Provide the (x, y) coordinate of the cell's center where the given text is located.  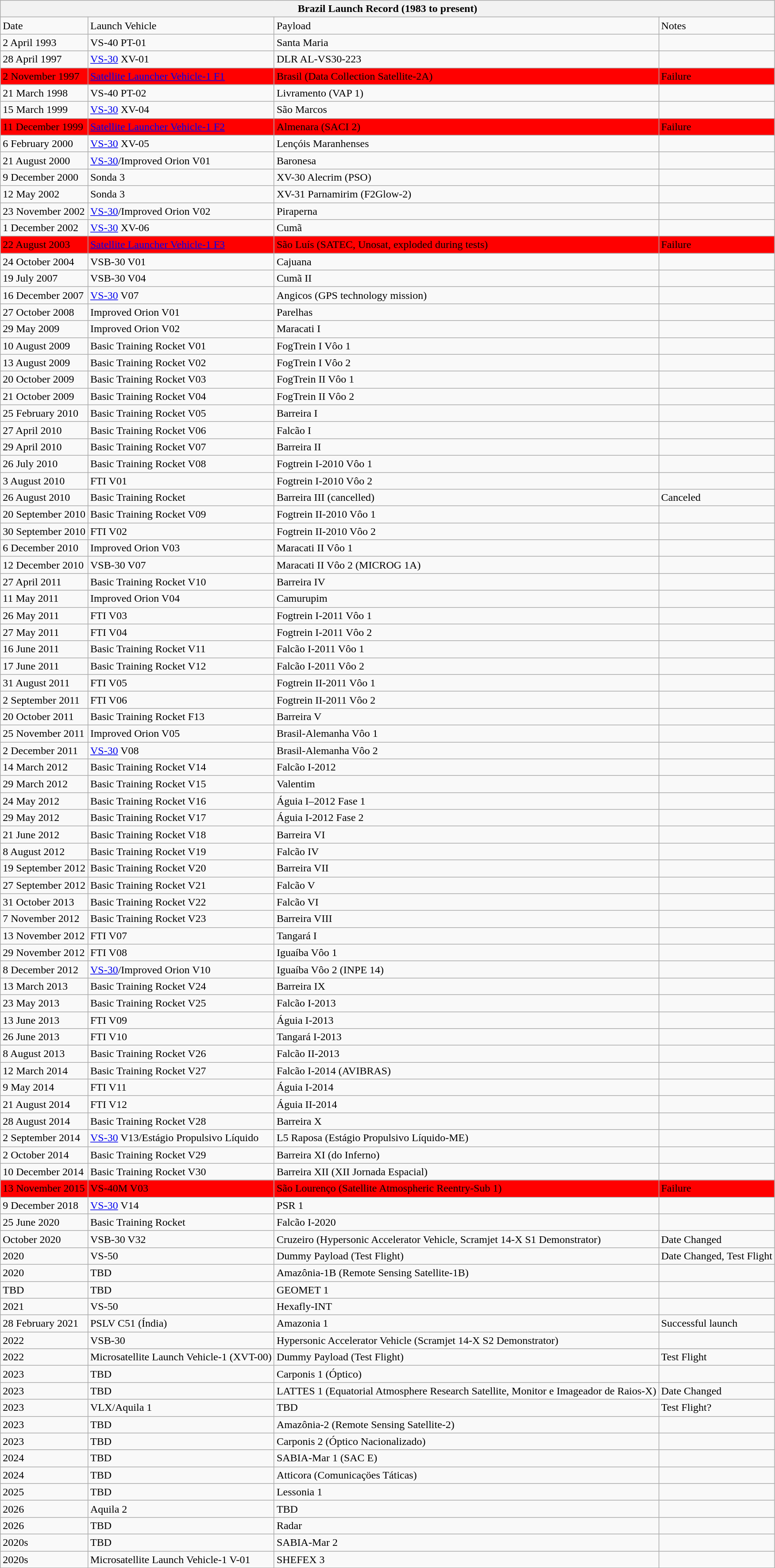
Falcão I-2011 Vôo 1 (467, 649)
Brasil (Data Collection Satellite-2A) (467, 76)
Basic Training Rocket V17 (181, 818)
13 August 2009 (44, 363)
Falcão II-2013 (467, 1054)
13 June 2013 (44, 1020)
FTI V08 (181, 952)
17 June 2011 (44, 666)
28 February 2021 (44, 1324)
São Luís (SATEC, Unosat, exploded during tests) (467, 245)
1 December 2002 (44, 228)
Falcão I-2013 (467, 1003)
Basic Training Rocket V24 (181, 986)
28 August 2014 (44, 1121)
L5 Raposa (Estágio Propulsivo Líquido-ME) (467, 1138)
Cumã (467, 228)
Basic Training Rocket V28 (181, 1121)
Basic Training Rocket V27 (181, 1071)
Barreira II (467, 447)
Lençóis Maranhenses (467, 143)
Carponis 1 (Óptico) (467, 1374)
26 June 2013 (44, 1037)
Improved Orion V01 (181, 312)
Basic Training Rocket F13 (181, 716)
Successful launch (717, 1324)
Fogtrein II-2011 Vôo 2 (467, 700)
21 August 2014 (44, 1104)
Launch Vehicle (181, 26)
20 October 2011 (44, 716)
Parelhas (467, 312)
FTI V03 (181, 616)
FogTrein II Vôo 1 (467, 379)
26 May 2011 (44, 616)
10 August 2009 (44, 346)
26 July 2010 (44, 464)
VS-30 XV-05 (181, 143)
Iguaíba Vôo 2 (INPE 14) (467, 969)
29 May 2009 (44, 329)
20 October 2009 (44, 379)
27 April 2010 (44, 430)
Basic Training Rocket V21 (181, 885)
29 November 2012 (44, 952)
8 December 2012 (44, 969)
Brasil-Alemanha Vôo 2 (467, 751)
VS-30 V13/Estágio Propulsivo Líquido (181, 1138)
Valentim (467, 784)
Barreira VII (467, 868)
Basic Training Rocket V05 (181, 413)
14 March 2012 (44, 767)
FogTrein I Vôo 1 (467, 346)
21 October 2009 (44, 396)
Santa Maria (467, 43)
Satellite Launcher Vehicle-1 F2 (181, 127)
Fogtrein I-2011 Vôo 1 (467, 616)
VS-30/Improved Orion V02 (181, 211)
Cruzeiro (Hypersonic Accelerator Vehicle, Scramjet 14-X S1 Demonstrator) (467, 1239)
27 May 2011 (44, 632)
FTI V12 (181, 1104)
Notes (717, 26)
20 September 2010 (44, 515)
21 August 2000 (44, 160)
Hexafly-INT (467, 1307)
Falcão I (467, 430)
SABIA-Mar 2 (467, 1542)
Falcão VI (467, 902)
2 September 2014 (44, 1138)
Cumã II (467, 279)
VSB-30 V04 (181, 279)
Lessonia 1 (467, 1492)
FTI V02 (181, 531)
29 April 2010 (44, 447)
Maracati II Vôo 1 (467, 548)
Basic Training Rocket V03 (181, 379)
VS-30/Improved Orion V10 (181, 969)
27 September 2012 (44, 885)
24 May 2012 (44, 801)
19 July 2007 (44, 279)
Falcão IV (467, 852)
22 August 2003 (44, 245)
VS-30 V14 (181, 1205)
Microsatellite Launch Vehicle-1 (XVT-00) (181, 1357)
Cajuana (467, 262)
9 December 2000 (44, 177)
Improved Orion V02 (181, 329)
Almenara (SACI 2) (467, 127)
Barreira IV (467, 582)
Tangará I (467, 936)
VSB-30 V01 (181, 262)
Águia I-2012 Fase 2 (467, 818)
Amazônia-2 (Remote Sensing Satellite-2) (467, 1425)
Improved Orion V05 (181, 733)
Basic Training Rocket V08 (181, 464)
6 February 2000 (44, 143)
VS-30 V08 (181, 751)
Livramento (VAP 1) (467, 93)
25 February 2010 (44, 413)
Fogtrein I-2010 Vôo 1 (467, 464)
Falcão I-2020 (467, 1222)
Baronesa (467, 160)
Amazonia 1 (467, 1324)
FTI V09 (181, 1020)
FTI V06 (181, 700)
October 2020 (44, 1239)
FTI V07 (181, 936)
DLR AL-VS30-223 (467, 59)
Barreira XII (XII Jornada Espacial) (467, 1172)
16 June 2011 (44, 649)
Barreira V (467, 716)
FTI V04 (181, 632)
VS-40M V03 (181, 1189)
2 December 2011 (44, 751)
Fogtrein I-2011 Vôo 2 (467, 632)
VS-30 XV-04 (181, 110)
Águia I–2012 Fase 1 (467, 801)
Test Flight? (717, 1408)
21 June 2012 (44, 835)
2 October 2014 (44, 1155)
13 March 2013 (44, 986)
VS-30 V07 (181, 295)
Falcão I-2014 (AVIBRAS) (467, 1071)
Maracati I (467, 329)
Canceled (717, 498)
28 April 1997 (44, 59)
Radar (467, 1525)
Date (44, 26)
25 June 2020 (44, 1222)
XV-31 Parnamirim (F2Glow-2) (467, 194)
FTI V11 (181, 1088)
24 October 2004 (44, 262)
Basic Training Rocket V12 (181, 666)
VLX/Aquila 1 (181, 1408)
13 November 2012 (44, 936)
Iguaíba Vôo 1 (467, 952)
Amazônia-1B (Remote Sensing Satellite-1B) (467, 1273)
15 March 1999 (44, 110)
Falcão V (467, 885)
Piraperna (467, 211)
Improved Orion V03 (181, 548)
Barreira XI (do Inferno) (467, 1155)
6 December 2010 (44, 548)
Basic Training Rocket V20 (181, 868)
GEOMET 1 (467, 1290)
12 March 2014 (44, 1071)
PSLV C51 (Índia) (181, 1324)
VSB-30 (181, 1340)
Basic Training Rocket V01 (181, 346)
25 November 2011 (44, 733)
São Marcos (467, 110)
Fogtrein II-2011 Vôo 1 (467, 683)
XV-30 Alecrim (PSO) (467, 177)
11 December 1999 (44, 127)
PSR 1 (467, 1205)
Brasil-Alemanha Vôo 1 (467, 733)
8 August 2013 (44, 1054)
Date Changed, Test Flight (717, 1256)
Improved Orion V04 (181, 599)
Test Flight (717, 1357)
16 December 2007 (44, 295)
Águia II-2014 (467, 1104)
Barreira X (467, 1121)
Basic Training Rocket V14 (181, 767)
Basic Training Rocket V18 (181, 835)
Basic Training Rocket V10 (181, 582)
FogTrein I Vôo 2 (467, 363)
12 May 2002 (44, 194)
LATTES 1 (Equatorial Atmosphere Research Satellite, Monitor e Imageador de Raios-X) (467, 1391)
Maracati II Vôo 2 (MICROG 1A) (467, 565)
Aquila 2 (181, 1509)
São Lourenço (Satellite Atmospheric Reentry-Sub 1) (467, 1189)
26 August 2010 (44, 498)
Fogtrein II-2010 Vôo 2 (467, 531)
Tangará I-2013 (467, 1037)
10 December 2014 (44, 1172)
Basic Training Rocket V26 (181, 1054)
Águia I-2013 (467, 1020)
Basic Training Rocket V04 (181, 396)
2025 (44, 1492)
SABIA-Mar 1 (SAC E) (467, 1458)
Barreira IX (467, 986)
FogTrein II Vôo 2 (467, 396)
FTI V01 (181, 480)
Basic Training Rocket V22 (181, 902)
3 August 2010 (44, 480)
Carponis 2 (Óptico Nacionalizado) (467, 1441)
Basic Training Rocket V25 (181, 1003)
12 December 2010 (44, 565)
Atticora (Comunicaçöes Táticas) (467, 1475)
Basic Training Rocket V15 (181, 784)
2 April 1993 (44, 43)
FTI V10 (181, 1037)
Basic Training Rocket V30 (181, 1172)
Basic Training Rocket V07 (181, 447)
9 December 2018 (44, 1205)
Brazil Launch Record (1983 to present) (388, 9)
VS-30 XV-01 (181, 59)
11 May 2011 (44, 599)
Basic Training Rocket V19 (181, 852)
VS-40 PT-02 (181, 93)
8 August 2012 (44, 852)
Satellite Launcher Vehicle-1 F1 (181, 76)
FTI V05 (181, 683)
Águia I-2014 (467, 1088)
23 May 2013 (44, 1003)
Basic Training Rocket V16 (181, 801)
31 October 2013 (44, 902)
13 November 2015 (44, 1189)
2 November 1997 (44, 76)
19 September 2012 (44, 868)
Fogtrein I-2010 Vôo 2 (467, 480)
27 October 2008 (44, 312)
Payload (467, 26)
VS-40 PT-01 (181, 43)
Basic Training Rocket V09 (181, 515)
Basic Training Rocket V06 (181, 430)
Barreira VI (467, 835)
Basic Training Rocket V23 (181, 919)
7 November 2012 (44, 919)
9 May 2014 (44, 1088)
29 May 2012 (44, 818)
Barreira VIII (467, 919)
SHEFEX 3 (467, 1559)
29 March 2012 (44, 784)
21 March 1998 (44, 93)
Hypersonic Accelerator Vehicle (Scramjet 14-X S2 Demonstrator) (467, 1340)
2 September 2011 (44, 700)
27 April 2011 (44, 582)
VS-30 XV-06 (181, 228)
Basic Training Rocket V11 (181, 649)
Camurupim (467, 599)
Basic Training Rocket V02 (181, 363)
Barreira I (467, 413)
Satellite Launcher Vehicle-1 F3 (181, 245)
2021 (44, 1307)
Basic Training Rocket V29 (181, 1155)
Microsatellite Launch Vehicle-1 V-01 (181, 1559)
Angicos (GPS technology mission) (467, 295)
23 November 2002 (44, 211)
VSB-30 V07 (181, 565)
Falcão I-2011 Vôo 2 (467, 666)
30 September 2010 (44, 531)
Falcão I-2012 (467, 767)
Fogtrein II-2010 Vôo 1 (467, 515)
VS-30/Improved Orion V01 (181, 160)
31 August 2011 (44, 683)
Barreira III (cancelled) (467, 498)
VSB-30 V32 (181, 1239)
